Capture the cell that displays the provided text and extract its (x, y) central coordinate. 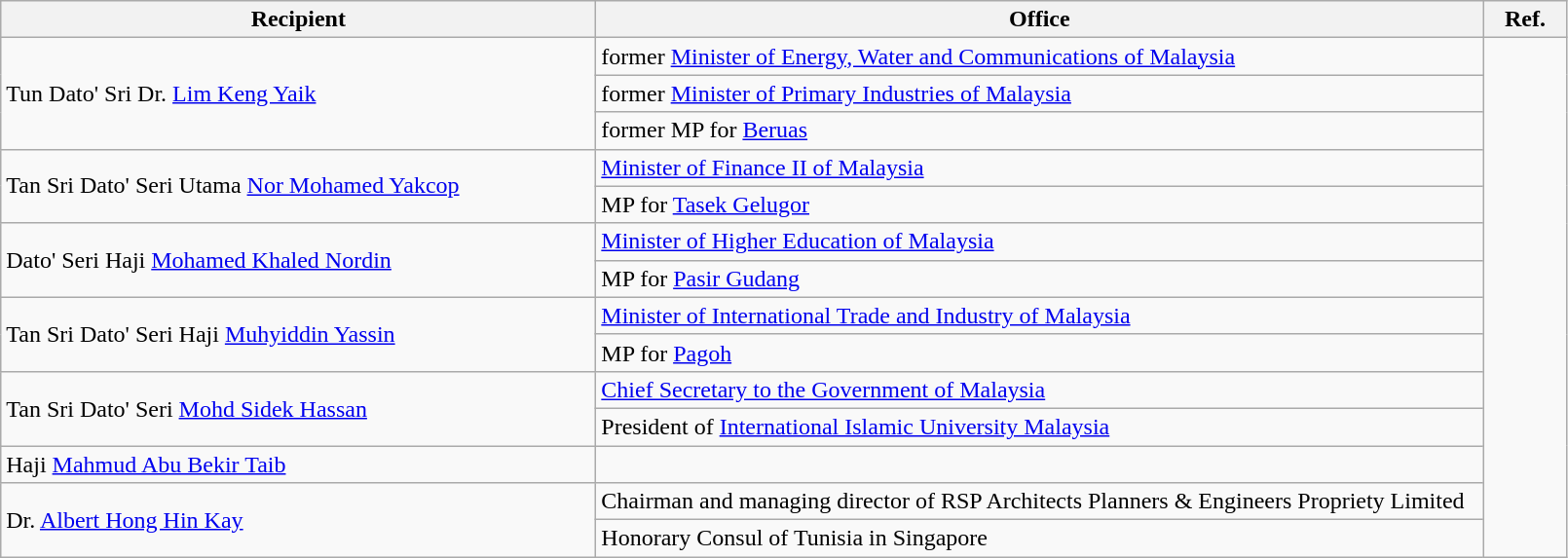
Honorary Consul of Tunisia in Singapore (1040, 539)
MP for Pagoh (1040, 353)
Office (1040, 19)
Ref. (1525, 19)
Dato' Seri Haji Mohamed Khaled Nordin (298, 260)
Tan Sri Dato' Seri Utama Nor Mohamed Yakcop (298, 186)
former Minister of Primary Industries of Malaysia (1040, 93)
former Minister of Energy, Water and Communications of Malaysia (1040, 56)
Tun Dato' Sri Dr. Lim Keng Yaik (298, 93)
Dr. Albert Hong Hin Kay (298, 520)
Recipient (298, 19)
Minister of International Trade and Industry of Malaysia (1040, 316)
MP for Tasek Gelugor (1040, 205)
Chairman and managing director of RSP Architects Planners & Engineers Propriety Limited (1040, 502)
former MP for Beruas (1040, 130)
Tan Sri Dato' Seri Mohd Sidek Hassan (298, 408)
Haji Mahmud Abu Bekir Taib (298, 465)
Minister of Higher Education of Malaysia (1040, 242)
Tan Sri Dato' Seri Haji Muhyiddin Yassin (298, 334)
MP for Pasir Gudang (1040, 279)
President of International Islamic University Malaysia (1040, 427)
Minister of Finance II of Malaysia (1040, 167)
Chief Secretary to the Government of Malaysia (1040, 390)
